Return the [X, Y] coordinate for the center point of the cell that contains the specified text.  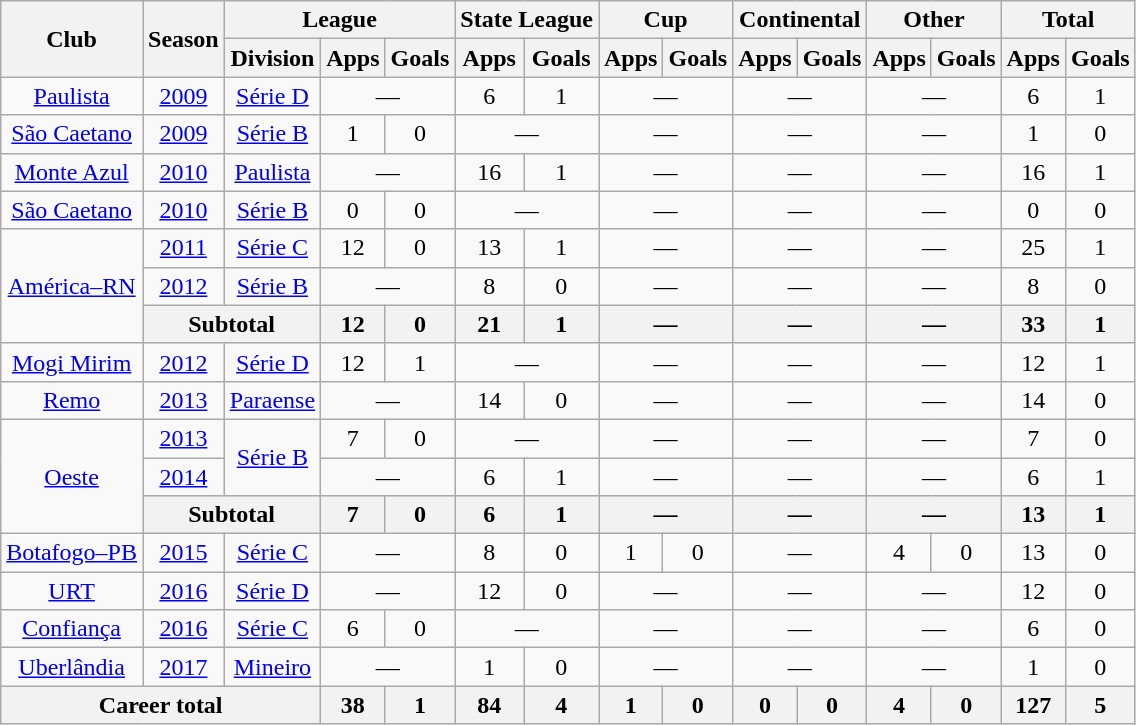
Oeste [72, 476]
Paraense [272, 400]
Career total [161, 705]
25 [1033, 248]
Uberlândia [72, 667]
33 [1033, 324]
Mogi Mirim [72, 362]
Continental [800, 20]
2011 [183, 248]
2014 [183, 477]
38 [353, 705]
Other [934, 20]
Cup [665, 20]
Confiança [72, 629]
Division [272, 58]
América–RN [72, 286]
127 [1033, 705]
5 [1100, 705]
84 [490, 705]
State League [527, 20]
URT [72, 591]
2015 [183, 553]
Botafogo–PB [72, 553]
Monte Azul [72, 172]
Season [183, 39]
League [340, 20]
Club [72, 39]
21 [490, 324]
Mineiro [272, 667]
Total [1068, 20]
2017 [183, 667]
Remo [72, 400]
